Return [X, Y] of the center of cell containing provided text 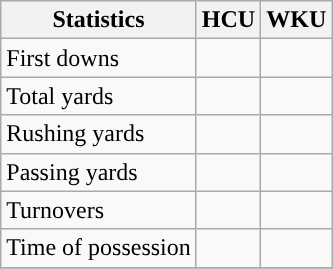
Passing yards [99, 172]
Time of possession [99, 248]
WKU [296, 20]
Rushing yards [99, 134]
First downs [99, 58]
Turnovers [99, 210]
Total yards [99, 96]
Statistics [99, 20]
HCU [228, 20]
